Output the (X, Y) coordinate of the center of the cell containing the given text.  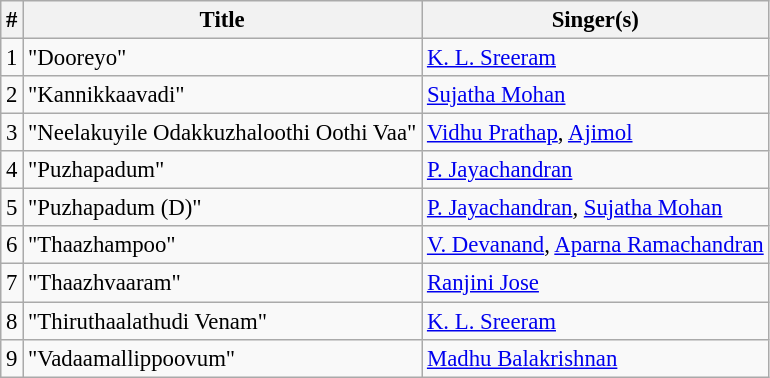
6 (12, 245)
P. Jayachandran, Sujatha Mohan (596, 208)
Ranjini Jose (596, 283)
"Vadaamallippoovum" (222, 358)
Vidhu Prathap, Ajimol (596, 133)
V. Devanand, Aparna Ramachandran (596, 245)
Sujatha Mohan (596, 95)
"Puzhapadum" (222, 170)
"Puzhapadum (D)" (222, 208)
P. Jayachandran (596, 170)
Title (222, 20)
9 (12, 358)
"Dooreyo" (222, 58)
3 (12, 133)
7 (12, 283)
Singer(s) (596, 20)
"Thaazhampoo" (222, 245)
8 (12, 321)
1 (12, 58)
# (12, 20)
5 (12, 208)
"Neelakuyile Odakkuzhaloothi Oothi Vaa" (222, 133)
2 (12, 95)
4 (12, 170)
Madhu Balakrishnan (596, 358)
"Thiruthaalathudi Venam" (222, 321)
"Kannikkaavadi" (222, 95)
"Thaazhvaaram" (222, 283)
